Provide the [X, Y] coordinate of the cell's center where the given text is located.  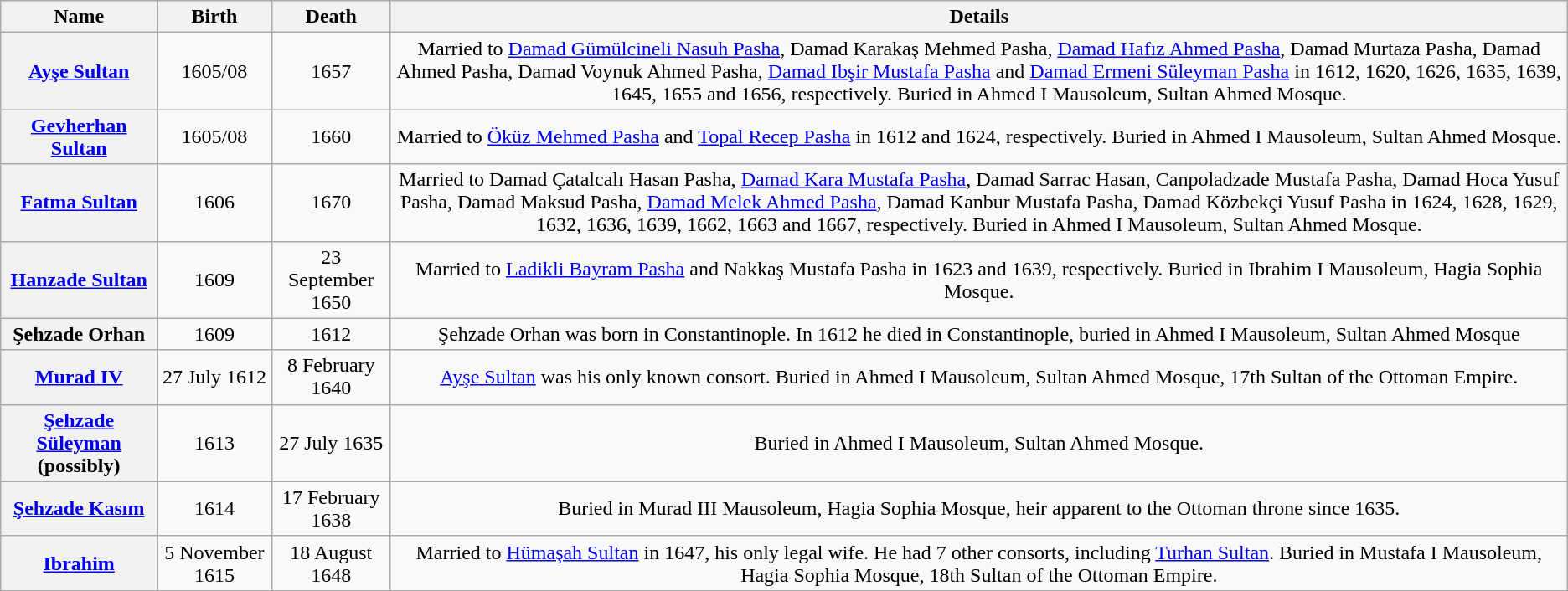
1612 [331, 334]
Married to Ladikli Bayram Pasha and Nakkaş Mustafa Pasha in 1623 and 1639, respectively. Buried in Ibrahim I Mausoleum, Hagia Sophia Mosque. [978, 280]
1614 [214, 509]
18 August 1648 [331, 563]
Ibrahim [79, 563]
Ayşe Sultan [79, 71]
Hanzade Sultan [79, 280]
Married to Öküz Mehmed Pasha and Topal Recep Pasha in 1612 and 1624, respectively. Buried in Ahmed I Mausoleum, Sultan Ahmed Mosque. [978, 137]
17 February 1638 [331, 509]
Details [978, 17]
23 September 1650 [331, 280]
Ayşe Sultan was his only known consort. Buried in Ahmed I Mausoleum, Sultan Ahmed Mosque, 17th Sultan of the Ottoman Empire. [978, 377]
Şehzade Kasım [79, 509]
8 February 1640 [331, 377]
Gevherhan Sultan [79, 137]
1670 [331, 203]
5 November 1615 [214, 563]
Şehzade Orhan was born in Constantinople. In 1612 he died in Constantinople, buried in Ahmed I Mausoleum, Sultan Ahmed Mosque [978, 334]
27 July 1612 [214, 377]
Fatma Sultan [79, 203]
27 July 1635 [331, 443]
1660 [331, 137]
Death [331, 17]
Birth [214, 17]
Name [79, 17]
1657 [331, 71]
Murad IV [79, 377]
Şehzade Süleyman (possibly) [79, 443]
Buried in Murad III Mausoleum, Hagia Sophia Mosque, heir apparent to the Ottoman throne since 1635. [978, 509]
Buried in Ahmed I Mausoleum, Sultan Ahmed Mosque. [978, 443]
1613 [214, 443]
Şehzade Orhan [79, 334]
1606 [214, 203]
